Locate the cell with the specified text and output its [x, y] center coordinate. 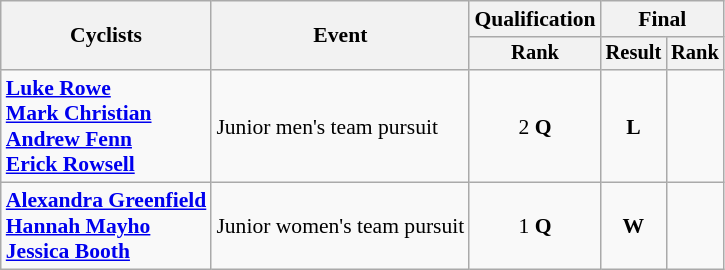
Cyclists [106, 36]
Final [662, 19]
Result [634, 54]
L [634, 126]
Qualification [534, 19]
2 Q [534, 126]
1 Q [534, 226]
Event [340, 36]
Luke RoweMark ChristianAndrew FennErick Rowsell [106, 126]
Junior men's team pursuit [340, 126]
Junior women's team pursuit [340, 226]
Alexandra GreenfieldHannah MayhoJessica Booth [106, 226]
W [634, 226]
